For the text-containing cell, return its midpoint in [X, Y] coordinate format. 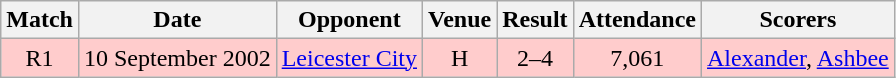
2–4 [535, 58]
Leicester City [349, 58]
Venue [460, 20]
7,061 [637, 58]
Date [177, 20]
Alexander, Ashbee [798, 58]
R1 [40, 58]
H [460, 58]
Opponent [349, 20]
Result [535, 20]
Match [40, 20]
Attendance [637, 20]
Scorers [798, 20]
10 September 2002 [177, 58]
